From the cell containing the given text, extract its center point as (X, Y) coordinate. 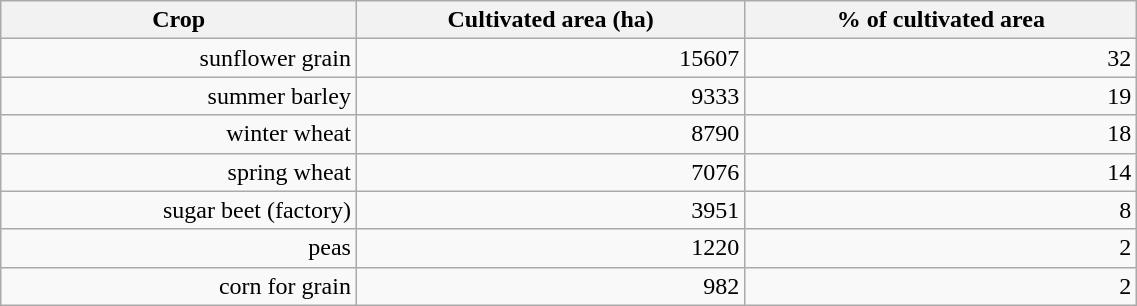
corn for grain (179, 286)
9333 (550, 96)
8 (941, 210)
sunflower grain (179, 58)
19 (941, 96)
Crop (179, 20)
32 (941, 58)
sugar beet (factory) (179, 210)
14 (941, 172)
summer barley (179, 96)
3951 (550, 210)
982 (550, 286)
1220 (550, 248)
% of cultivated area (941, 20)
winter wheat (179, 134)
8790 (550, 134)
peas (179, 248)
Cultivated area (ha) (550, 20)
7076 (550, 172)
spring wheat (179, 172)
15607 (550, 58)
18 (941, 134)
